Output the [x, y] coordinate of the center of the cell containing the given text.  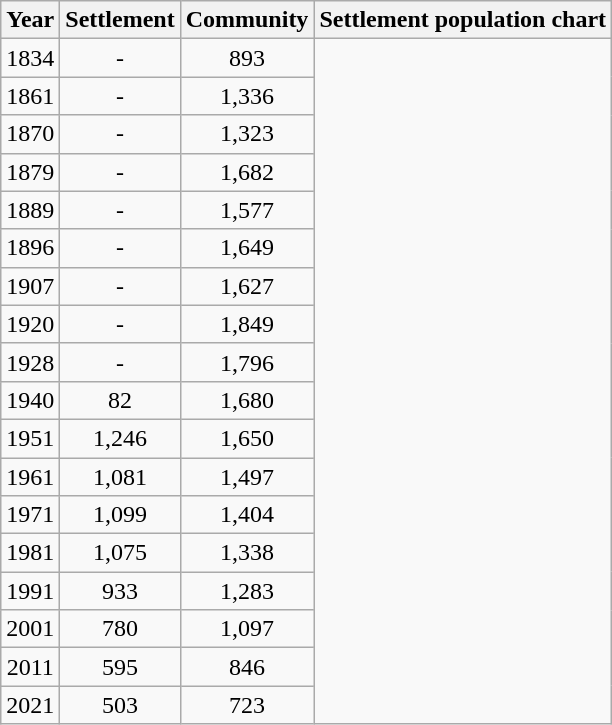
1981 [30, 553]
1961 [30, 477]
1,338 [247, 553]
1870 [30, 134]
1971 [30, 515]
2021 [30, 705]
1,404 [247, 515]
1861 [30, 96]
1,497 [247, 477]
1907 [30, 286]
1920 [30, 324]
2011 [30, 667]
1896 [30, 248]
Settlement population chart [463, 20]
595 [120, 667]
1,682 [247, 172]
1,849 [247, 324]
1,246 [120, 438]
2001 [30, 629]
1,099 [120, 515]
1879 [30, 172]
1,097 [247, 629]
1991 [30, 591]
1834 [30, 58]
1,680 [247, 400]
82 [120, 400]
1940 [30, 400]
1,650 [247, 438]
1,796 [247, 362]
1,075 [120, 553]
893 [247, 58]
780 [120, 629]
1,283 [247, 591]
1889 [30, 210]
1,577 [247, 210]
503 [120, 705]
1951 [30, 438]
Settlement [120, 20]
1,336 [247, 96]
1,627 [247, 286]
933 [120, 591]
Year [30, 20]
1928 [30, 362]
723 [247, 705]
Community [247, 20]
1,081 [120, 477]
1,323 [247, 134]
1,649 [247, 248]
846 [247, 667]
